Identify which cell holds the provided text, then report its (x, y) central coordinate. 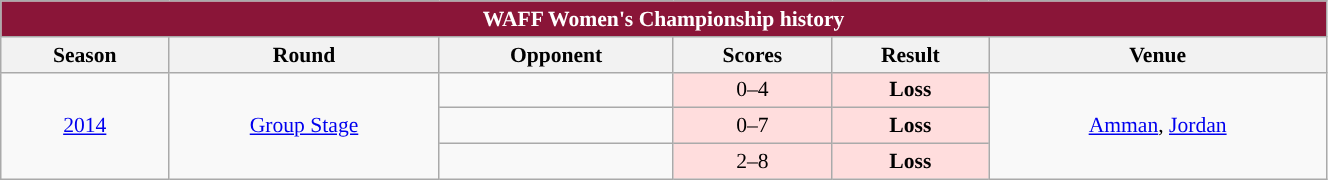
2014 (85, 126)
Round (304, 55)
Venue (1158, 55)
Group Stage (304, 126)
WAFF Women's Championship history (664, 19)
2–8 (752, 162)
Amman, Jordan (1158, 126)
0–7 (752, 126)
Scores (752, 55)
Opponent (556, 55)
0–4 (752, 90)
Season (85, 55)
Result (910, 55)
